Scan for the cell matching the given text and deliver its (x, y) coordinate at center. 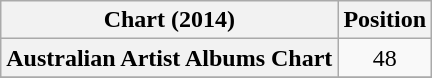
48 (385, 58)
Chart (2014) (170, 20)
Australian Artist Albums Chart (170, 58)
Position (385, 20)
